Output the (X, Y) coordinate of the center of the cell containing the given text.  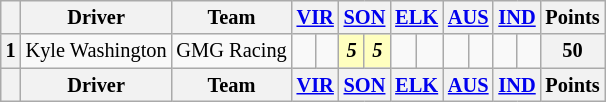
GMG Racing (232, 51)
50 (573, 51)
1 (11, 51)
Kyle Washington (96, 51)
